Scan for the cell matching the given text and deliver its [X, Y] coordinate at center. 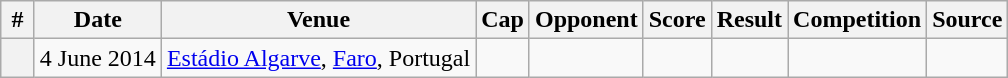
Venue [318, 20]
4 June 2014 [98, 58]
Score [677, 20]
# [18, 20]
Opponent [586, 20]
Estádio Algarve, Faro, Portugal [318, 58]
Cap [503, 20]
Competition [858, 20]
Source [968, 20]
Result [749, 20]
Date [98, 20]
